Extract the (X, Y) coordinate from the center of the cell holding the provided text.  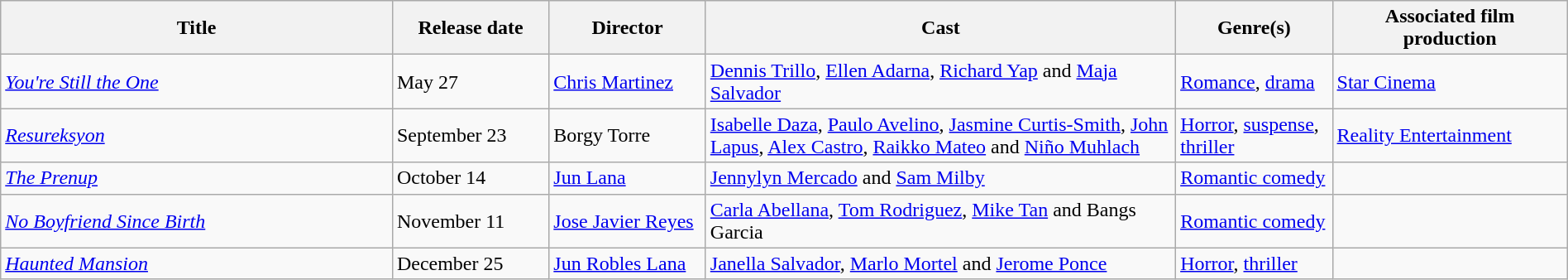
Resureksyon (197, 136)
Isabelle Daza, Paulo Avelino, Jasmine Curtis-Smith, John Lapus, Alex Castro, Raikko Mateo and Niño Muhlach (940, 136)
Borgy Torre (627, 136)
Romance, drama (1254, 81)
Jose Javier Reyes (627, 220)
You're Still the One (197, 81)
December 25 (470, 263)
Jun Robles Lana (627, 263)
Title (197, 28)
November 11 (470, 220)
Release date (470, 28)
September 23 (470, 136)
Associated film production (1450, 28)
The Prenup (197, 178)
No Boyfriend Since Birth (197, 220)
May 27 (470, 81)
Haunted Mansion (197, 263)
Dennis Trillo, Ellen Adarna, Richard Yap and Maja Salvador (940, 81)
October 14 (470, 178)
Genre(s) (1254, 28)
Jun Lana (627, 178)
Reality Entertainment (1450, 136)
Jennylyn Mercado and Sam Milby (940, 178)
Horror, thriller (1254, 263)
Director (627, 28)
Star Cinema (1450, 81)
Horror, suspense, thriller (1254, 136)
Janella Salvador, Marlo Mortel and Jerome Ponce (940, 263)
Carla Abellana, Tom Rodriguez, Mike Tan and Bangs Garcia (940, 220)
Chris Martinez (627, 81)
Cast (940, 28)
